Scan for the cell matching the given text and deliver its (X, Y) coordinate at center. 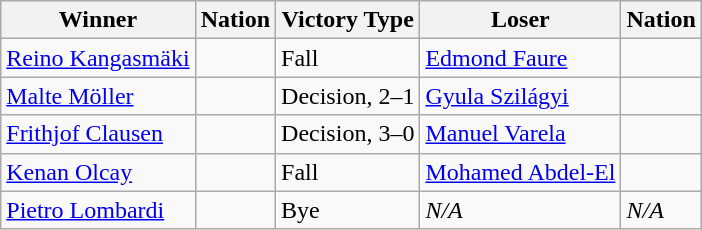
Mohamed Abdel-El (520, 172)
Loser (520, 20)
Reino Kangasmäki (98, 58)
Gyula Szilágyi (520, 96)
Bye (348, 210)
Malte Möller (98, 96)
Kenan Olcay (98, 172)
Pietro Lombardi (98, 210)
Victory Type (348, 20)
Winner (98, 20)
Edmond Faure (520, 58)
Decision, 3–0 (348, 134)
Manuel Varela (520, 134)
Frithjof Clausen (98, 134)
Decision, 2–1 (348, 96)
